Search for the cell housing the specified text and yield its [x, y] center coordinate. 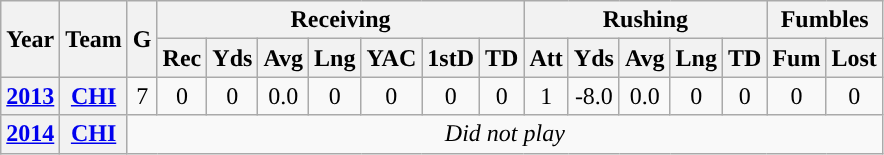
YAC [392, 58]
G [142, 39]
-8.0 [594, 96]
2013 [30, 96]
1stD [451, 58]
1 [546, 96]
Rec [182, 58]
Lost [854, 58]
Fumbles [824, 20]
Fum [796, 58]
Year [30, 39]
Did not play [504, 134]
Att [546, 58]
Receiving [340, 20]
7 [142, 96]
2014 [30, 134]
Team [94, 39]
Rushing [646, 20]
